For the text-containing cell, return its midpoint in [X, Y] coordinate format. 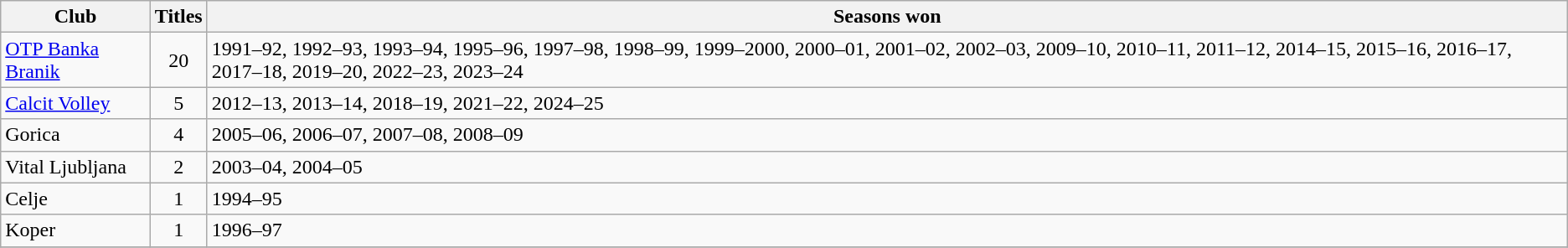
Celje [75, 199]
Vital Ljubljana [75, 167]
5 [178, 103]
Seasons won [887, 17]
2005–06, 2006–07, 2007–08, 2008–09 [887, 135]
Calcit Volley [75, 103]
OTP Banka Branik [75, 60]
2 [178, 167]
Titles [178, 17]
2012–13, 2013–14, 2018–19, 2021–22, 2024–25 [887, 103]
1994–95 [887, 199]
Club [75, 17]
4 [178, 135]
2003–04, 2004–05 [887, 167]
20 [178, 60]
Koper [75, 230]
1996–97 [887, 230]
Gorica [75, 135]
